Return the (X, Y) coordinate for the center point of the cell that contains the specified text.  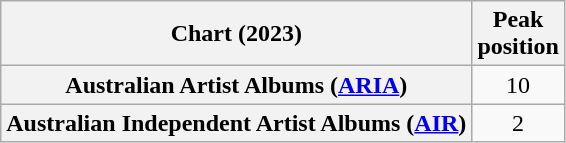
10 (518, 85)
Australian Independent Artist Albums (AIR) (236, 123)
Chart (2023) (236, 34)
Australian Artist Albums (ARIA) (236, 85)
Peakposition (518, 34)
2 (518, 123)
